Provide the [x, y] coordinate of the cell's center where the given text is located.  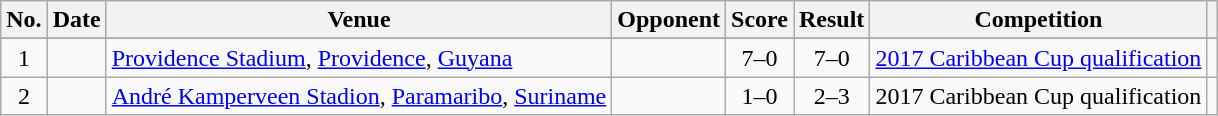
Venue [359, 20]
1–0 [760, 96]
1 [24, 58]
Opponent [669, 20]
2–3 [832, 96]
Result [832, 20]
Score [760, 20]
André Kamperveen Stadion, Paramaribo, Suriname [359, 96]
Providence Stadium, Providence, Guyana [359, 58]
Competition [1038, 20]
Date [76, 20]
No. [24, 20]
2 [24, 96]
